Provide the (X, Y) coordinate of the cell's center where the given text is located.  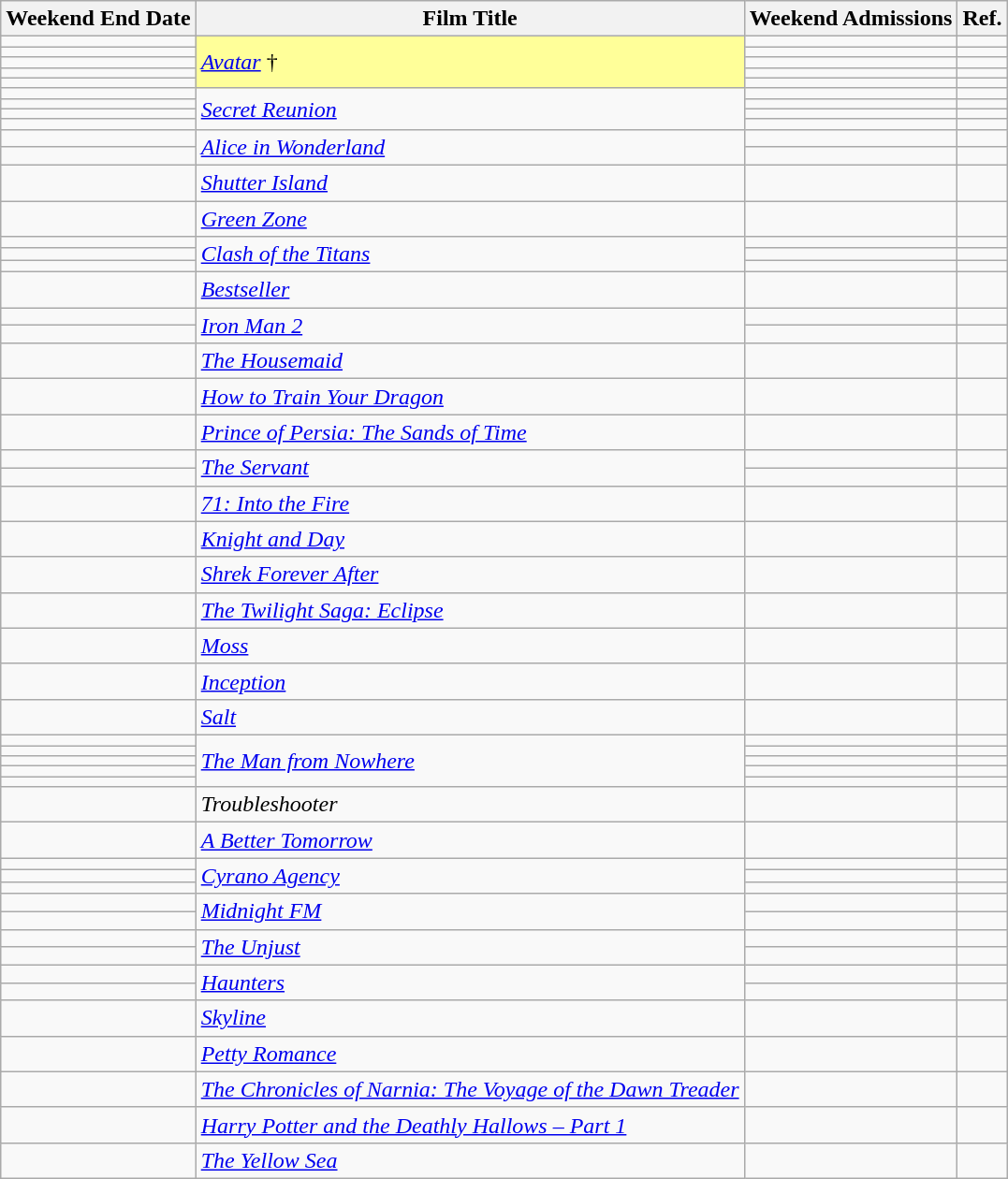
Shrek Forever After (470, 575)
Moss (470, 646)
71: Into the Fire (470, 503)
Bestseller (470, 290)
Prince of Persia: The Sands of Time (470, 432)
Harry Potter and the Deathly Hallows – Part 1 (470, 1125)
The Housemaid (470, 361)
Iron Man 2 (470, 326)
Clash of the Titans (470, 255)
How to Train Your Dragon (470, 397)
Skyline (470, 1018)
Troubleshooter (470, 805)
Shutter Island (470, 182)
The Servant (470, 468)
Knight and Day (470, 539)
The Unjust (470, 947)
The Chronicles of Narnia: The Voyage of the Dawn Treader (470, 1089)
Weekend End Date (98, 19)
Secret Reunion (470, 109)
Ref. (983, 19)
Alice in Wonderland (470, 147)
Green Zone (470, 218)
Inception (470, 681)
The Twilight Saga: Eclipse (470, 610)
Haunters (470, 982)
A Better Tomorrow (470, 840)
Film Title (470, 19)
Midnight FM (470, 911)
Avatar † (470, 62)
Weekend Admissions (851, 19)
Petty Romance (470, 1054)
The Yellow Sea (470, 1160)
Cyrano Agency (470, 876)
The Man from Nowhere (470, 760)
Salt (470, 717)
